Detect which cell encompasses the target text, then output its [X, Y] center coordinate. 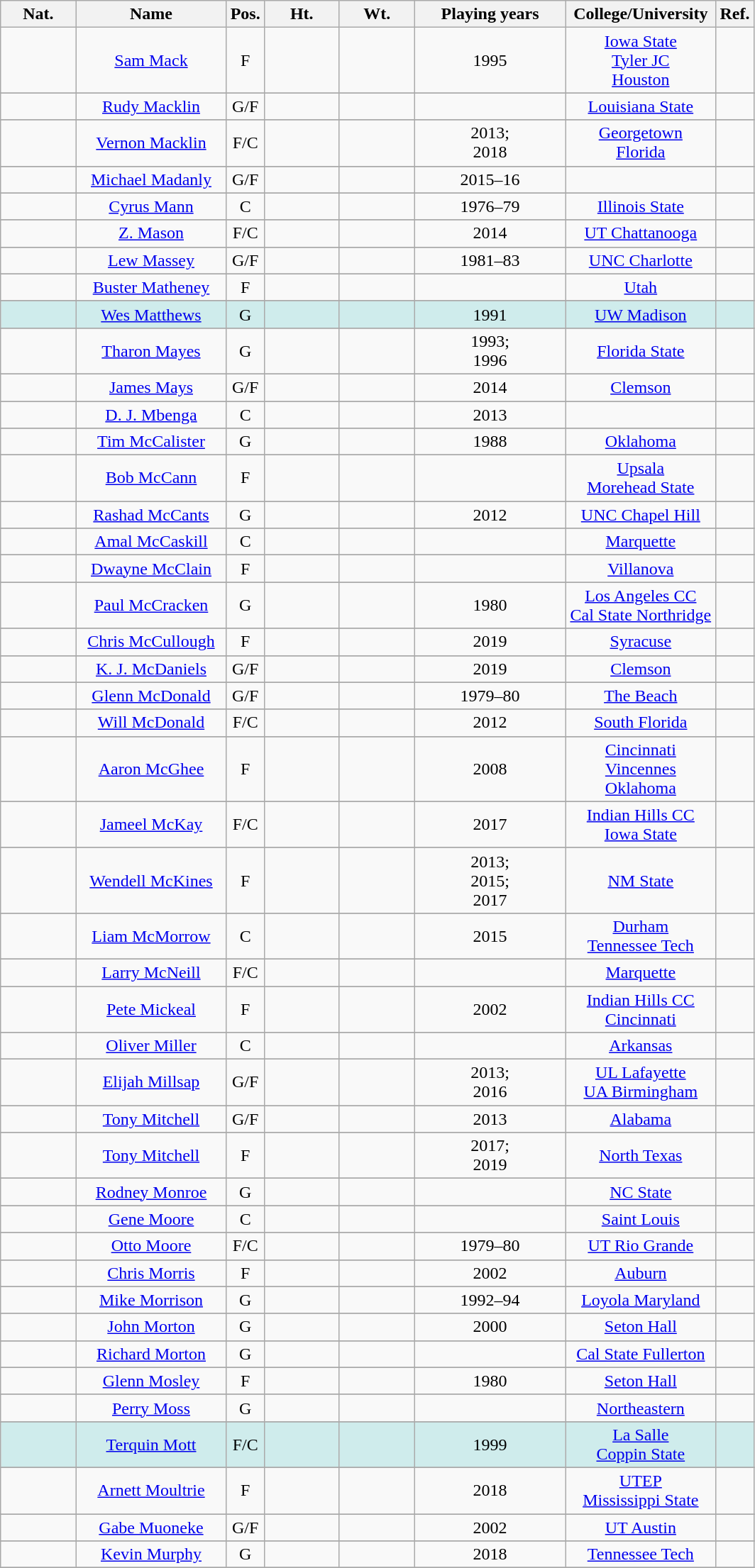
Los Angeles CCCal State Northridge [641, 606]
Alabama [641, 1119]
2013;2015;2017 [490, 880]
College/University [641, 14]
Larry McNeill [151, 972]
2015–16 [490, 179]
Jameel McKay [151, 824]
Gabe Muoneke [151, 1527]
Saint Louis [641, 1219]
1976–79 [490, 206]
Wt. [377, 14]
Playing years [490, 14]
Glenn McDonald [151, 696]
Dwayne McClain [151, 569]
Sam Mack [151, 60]
Arkansas [641, 1046]
Cyrus Mann [151, 206]
Lew Massey [151, 260]
CincinnatiVincennesOklahoma [641, 769]
North Texas [641, 1156]
Auburn [641, 1273]
2017;2019 [490, 1156]
Name [151, 14]
UpsalaMorehead State [641, 478]
2000 [490, 1327]
UW Madison [641, 314]
Northeastern [641, 1408]
UNC Chapel Hill [641, 515]
Utah [641, 287]
Rudy Macklin [151, 106]
South Florida [641, 723]
The Beach [641, 696]
Nat. [38, 14]
Amal McCaskill [151, 542]
Tim McCalister [151, 442]
Villanova [641, 569]
UNC Charlotte [641, 260]
Arnett Moultrie [151, 1491]
Chris Morris [151, 1273]
1999 [490, 1444]
D. J. Mbenga [151, 415]
Oklahoma [641, 442]
K. J. McDaniels [151, 669]
Loyola Maryland [641, 1300]
UT Austin [641, 1527]
Pos. [246, 14]
2017 [490, 824]
Otto Moore [151, 1246]
UT Rio Grande [641, 1246]
Cal State Fullerton [641, 1354]
Ref. [735, 14]
1993;1996 [490, 350]
2008 [490, 769]
Richard Morton [151, 1354]
Paul McCracken [151, 606]
Elijah Millsap [151, 1082]
Bob McCann [151, 478]
Wes Matthews [151, 314]
1992–94 [490, 1300]
2015 [490, 936]
Syracuse [641, 642]
UL LafayetteUA Birmingham [641, 1082]
Tennessee Tech [641, 1555]
Chris McCullough [151, 642]
2013;2016 [490, 1082]
Glenn Mosley [151, 1381]
NM State [641, 880]
John Morton [151, 1327]
Pete Mickeal [151, 1008]
1991 [490, 314]
1981–83 [490, 260]
Gene Moore [151, 1219]
Iowa StateTyler JCHouston [641, 60]
Louisiana State [641, 106]
Terquin Mott [151, 1444]
Indian Hills CCCincinnati [641, 1008]
1995 [490, 60]
Kevin Murphy [151, 1555]
Mike Morrison [151, 1300]
Rashad McCants [151, 515]
Wendell McKines [151, 880]
UTEPMississippi State [641, 1491]
DurhamTennessee Tech [641, 936]
Illinois State [641, 206]
NC State [641, 1192]
UT Chattanooga [641, 233]
2013;2018 [490, 143]
Florida State [641, 350]
1988 [490, 442]
Oliver Miller [151, 1046]
Tharon Mayes [151, 350]
Buster Matheney [151, 287]
Ht. [302, 14]
Z. Mason [151, 233]
Liam McMorrow [151, 936]
Rodney Monroe [151, 1192]
Perry Moss [151, 1408]
Michael Madanly [151, 179]
Aaron McGhee [151, 769]
James Mays [151, 387]
Indian Hills CCIowa State [641, 824]
Vernon Macklin [151, 143]
Will McDonald [151, 723]
La SalleCoppin State [641, 1444]
GeorgetownFlorida [641, 143]
